Extract the (X, Y) coordinate from the center of the cell holding the provided text.  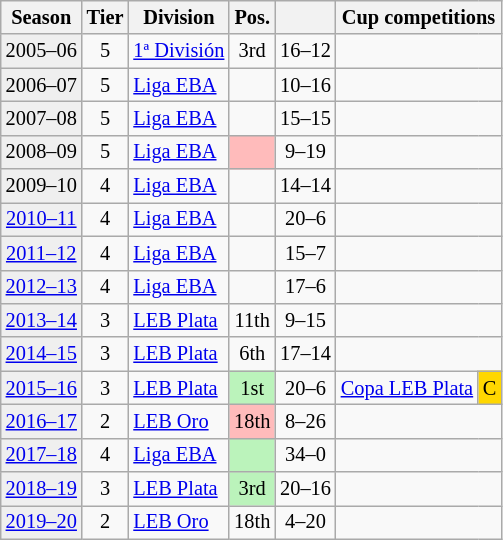
2013–14 (42, 320)
Season (42, 17)
17–6 (306, 287)
2015–16 (42, 388)
2009–10 (42, 186)
20–16 (306, 489)
2005–06 (42, 51)
2010–11 (42, 219)
15–7 (306, 253)
Copa LEB Plata (407, 388)
11th (252, 320)
16–12 (306, 51)
34–0 (306, 455)
2014–15 (42, 354)
2018–19 (42, 489)
10–16 (306, 85)
9–15 (306, 320)
2006–07 (42, 85)
1ª División (178, 51)
17–14 (306, 354)
2007–08 (42, 118)
6th (252, 354)
8–26 (306, 421)
Division (178, 17)
9–19 (306, 152)
C (490, 388)
14–14 (306, 186)
Pos. (252, 17)
2011–12 (42, 253)
4–20 (306, 522)
2016–17 (42, 421)
2008–09 (42, 152)
2019–20 (42, 522)
Cup competitions (418, 17)
2012–13 (42, 287)
1st (252, 388)
2017–18 (42, 455)
Tier (106, 17)
15–15 (306, 118)
